Identify which cell holds the provided text, then report its (x, y) central coordinate. 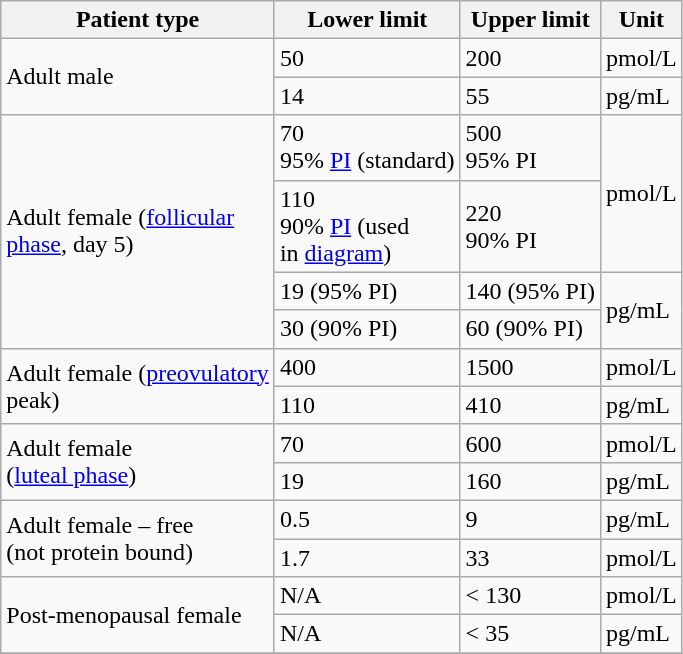
140 (95% PI) (530, 291)
19 (95% PI) (367, 291)
9 (530, 519)
1.7 (367, 557)
160 (530, 481)
0.5 (367, 519)
50095% PI (530, 148)
Lower limit (367, 20)
55 (530, 96)
30 (90% PI) (367, 329)
< 35 (530, 634)
19 (367, 481)
< 130 (530, 596)
400 (367, 367)
Adult female (luteal phase) (138, 462)
410 (530, 405)
22090% PI (530, 226)
50 (367, 58)
Unit (641, 20)
Adult female – free (not protein bound) (138, 538)
11090% PI (used in diagram) (367, 226)
110 (367, 405)
200 (530, 58)
70 (367, 443)
Adult female (preovulatory peak) (138, 386)
Adult female (follicular phase, day 5) (138, 232)
600 (530, 443)
7095% PI (standard) (367, 148)
14 (367, 96)
Adult male (138, 77)
33 (530, 557)
Patient type (138, 20)
60 (90% PI) (530, 329)
Upper limit (530, 20)
1500 (530, 367)
Post-menopausal female (138, 615)
